Locate the cell with the specified text and output its (X, Y) center coordinate. 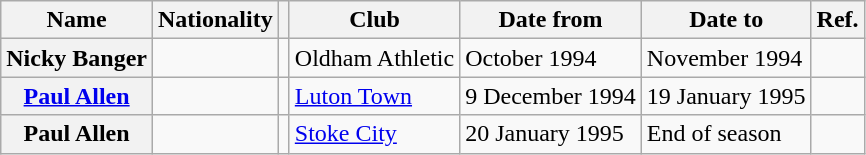
19 January 1995 (726, 96)
Name (77, 20)
20 January 1995 (551, 134)
End of season (726, 134)
November 1994 (726, 58)
October 1994 (551, 58)
Date to (726, 20)
9 December 1994 (551, 96)
Date from (551, 20)
Nationality (215, 20)
Ref. (838, 20)
Stoke City (374, 134)
Nicky Banger (77, 58)
Club (374, 20)
Oldham Athletic (374, 58)
Luton Town (374, 96)
